Locate the cell with the specified text and output its (x, y) center coordinate. 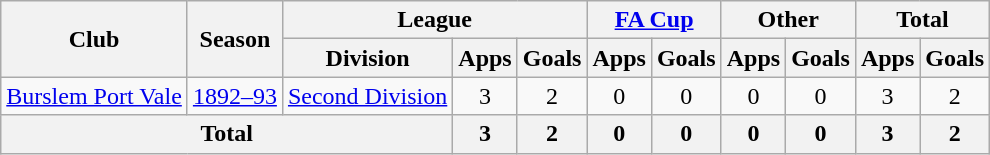
1892–93 (234, 96)
FA Cup (654, 20)
Division (367, 58)
Club (94, 39)
Burslem Port Vale (94, 96)
Other (788, 20)
League (434, 20)
Second Division (367, 96)
Season (234, 39)
